Find where the given text appears and provide that cell's center as (X, Y) coordinate. 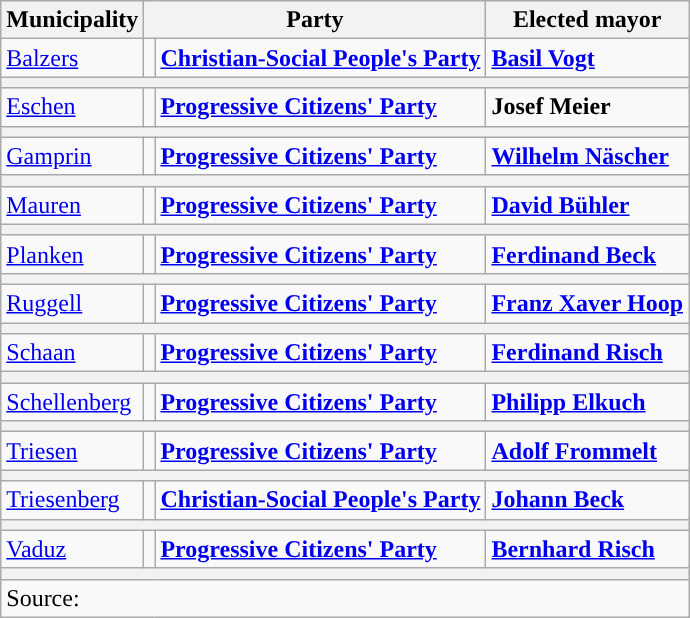
Party (315, 20)
Franz Xaver Hoop (588, 303)
Josef Meier (588, 107)
Schaan (72, 353)
Balzers (72, 58)
Source: (345, 598)
Gamprin (72, 156)
Adolf Frommelt (588, 451)
Philipp Elkuch (588, 402)
Triesen (72, 451)
Triesenberg (72, 500)
David Bühler (588, 205)
Ferdinand Risch (588, 353)
Eschen (72, 107)
Wilhelm Näscher (588, 156)
Vaduz (72, 549)
Bernhard Risch (588, 549)
Schellenberg (72, 402)
Ruggell (72, 303)
Planken (72, 254)
Johann Beck (588, 500)
Basil Vogt (588, 58)
Elected mayor (588, 20)
Municipality (72, 20)
Ferdinand Beck (588, 254)
Mauren (72, 205)
